Search for the cell housing the specified text and yield its [X, Y] center coordinate. 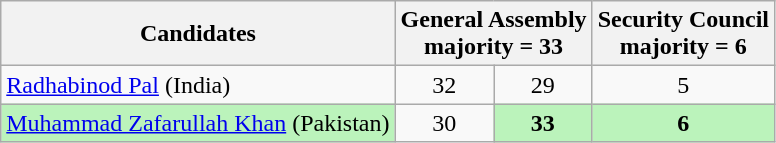
33 [544, 123]
29 [544, 85]
Muhammad Zafarullah Khan (Pakistan) [198, 123]
6 [683, 123]
Candidates [198, 34]
Security Council majority = 6 [683, 34]
32 [444, 85]
Radhabinod Pal (India) [198, 85]
30 [444, 123]
5 [683, 85]
General Assembly majority = 33 [494, 34]
